Locate the cell with the specified text and output its [x, y] center coordinate. 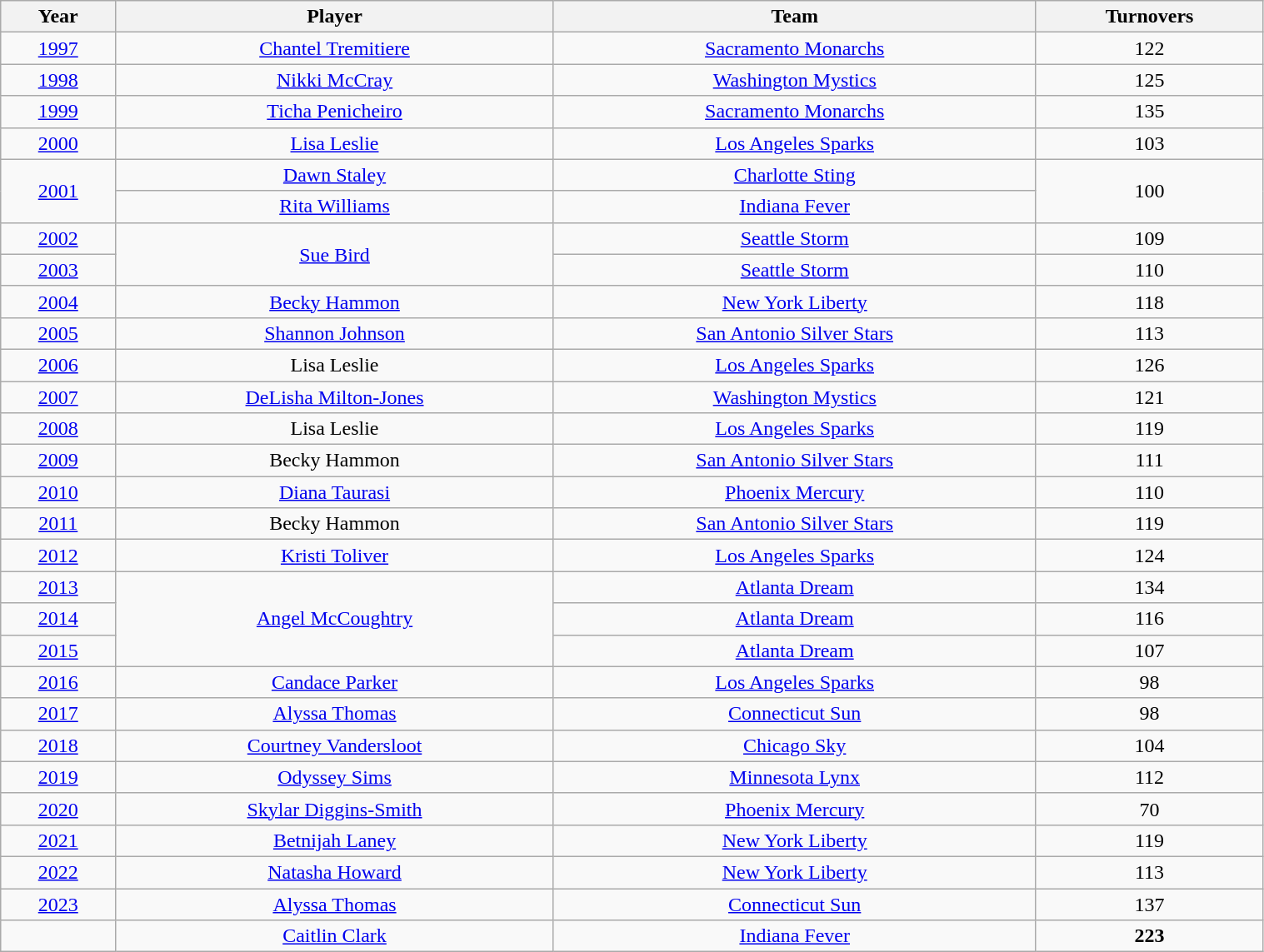
Sue Bird [335, 254]
125 [1150, 80]
Minnesota Lynx [795, 777]
112 [1150, 777]
Chicago Sky [795, 745]
Ticha Penicheiro [335, 112]
Player [335, 17]
2011 [58, 524]
2023 [58, 904]
1999 [58, 112]
2000 [58, 143]
2019 [58, 777]
122 [1150, 48]
Charlotte Sting [795, 175]
116 [1150, 619]
Diana Taurasi [335, 492]
Odyssey Sims [335, 777]
1998 [58, 80]
2007 [58, 397]
Turnovers [1150, 17]
2003 [58, 270]
2013 [58, 587]
Angel McCoughtry [335, 619]
Dawn Staley [335, 175]
2020 [58, 809]
2010 [58, 492]
2009 [58, 461]
2002 [58, 238]
2006 [58, 365]
Skylar Diggins-Smith [335, 809]
2022 [58, 872]
134 [1150, 587]
2001 [58, 191]
124 [1150, 556]
104 [1150, 745]
Team [795, 17]
2015 [58, 650]
Rita Williams [335, 207]
135 [1150, 112]
Caitlin Clark [335, 936]
118 [1150, 302]
2004 [58, 302]
2018 [58, 745]
Kristi Toliver [335, 556]
2014 [58, 619]
Betnijah Laney [335, 840]
Shannon Johnson [335, 333]
DeLisha Milton-Jones [335, 397]
126 [1150, 365]
70 [1150, 809]
137 [1150, 904]
Chantel Tremitiere [335, 48]
111 [1150, 461]
2005 [58, 333]
100 [1150, 191]
Year [58, 17]
103 [1150, 143]
2012 [58, 556]
2008 [58, 429]
Nikki McCray [335, 80]
1997 [58, 48]
121 [1150, 397]
2021 [58, 840]
Courtney Vandersloot [335, 745]
109 [1150, 238]
Natasha Howard [335, 872]
Candace Parker [335, 682]
223 [1150, 936]
2017 [58, 714]
2016 [58, 682]
107 [1150, 650]
